From the cell containing the given text, extract its center point as [X, Y] coordinate. 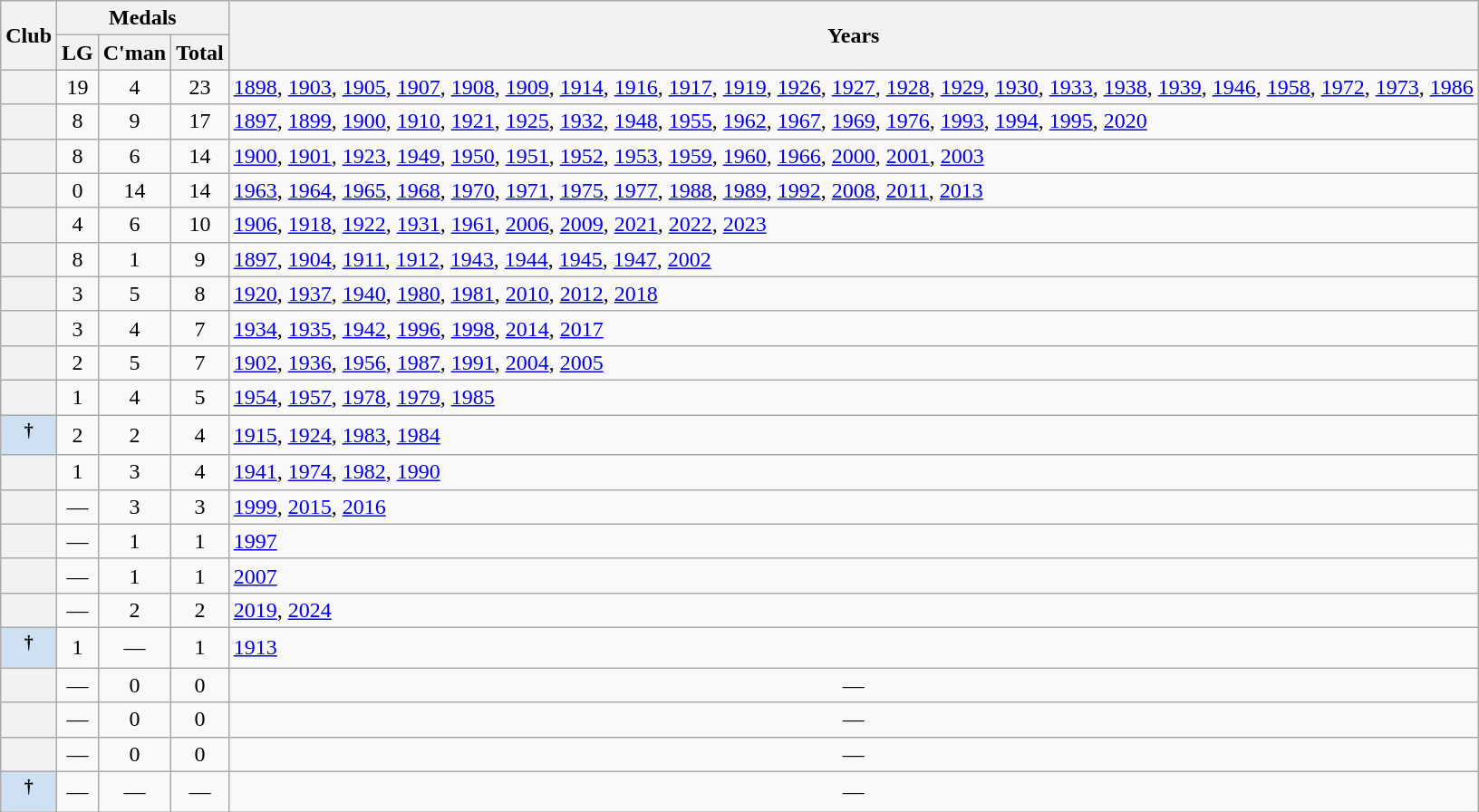
1997 [854, 541]
1897, 1904, 1911, 1912, 1943, 1944, 1945, 1947, 2002 [854, 259]
1902, 1936, 1956, 1987, 1991, 2004, 2005 [854, 362]
1913 [854, 647]
1898, 1903, 1905, 1907, 1908, 1909, 1914, 1916, 1917, 1919, 1926, 1927, 1928, 1929, 1930, 1933, 1938, 1939, 1946, 1958, 1972, 1973, 1986 [854, 87]
1920, 1937, 1940, 1980, 1981, 2010, 2012, 2018 [854, 294]
1963, 1964, 1965, 1968, 1970, 1971, 1975, 1977, 1988, 1989, 1992, 2008, 2011, 2013 [854, 190]
1999, 2015, 2016 [854, 507]
1900, 1901, 1923, 1949, 1950, 1951, 1952, 1953, 1959, 1960, 1966, 2000, 2001, 2003 [854, 156]
C'man [134, 53]
Years [854, 35]
10 [200, 225]
Medals [143, 18]
1915, 1924, 1983, 1984 [854, 435]
1897, 1899, 1900, 1910, 1921, 1925, 1932, 1948, 1955, 1962, 1967, 1969, 1976, 1993, 1994, 1995, 2020 [854, 121]
1954, 1957, 1978, 1979, 1985 [854, 397]
Club [29, 35]
2007 [854, 575]
LG [78, 53]
17 [200, 121]
1941, 1974, 1982, 1990 [854, 472]
1906, 1918, 1922, 1931, 1961, 2006, 2009, 2021, 2022, 2023 [854, 225]
1934, 1935, 1942, 1996, 1998, 2014, 2017 [854, 328]
19 [78, 87]
Total [200, 53]
2019, 2024 [854, 610]
23 [200, 87]
